Locate the cell with the specified text and output its [X, Y] center coordinate. 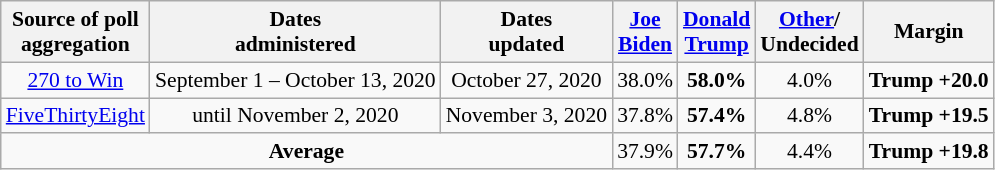
4.4% [809, 152]
until November 2, 2020 [296, 116]
September 1 – October 13, 2020 [296, 80]
57.4% [716, 116]
DonaldTrump [716, 32]
4.0% [809, 80]
Dates updated [526, 32]
November 3, 2020 [526, 116]
Other/Undecided [809, 32]
Average [306, 152]
58.0% [716, 80]
JoeBiden [645, 32]
Dates administered [296, 32]
Source of pollaggregation [76, 32]
38.0% [645, 80]
Margin [929, 32]
57.7% [716, 152]
Trump +20.0 [929, 80]
270 to Win [76, 80]
Trump +19.5 [929, 116]
October 27, 2020 [526, 80]
37.8% [645, 116]
37.9% [645, 152]
Trump +19.8 [929, 152]
4.8% [809, 116]
FiveThirtyEight [76, 116]
